Locate the cell with the specified text and output its [X, Y] center coordinate. 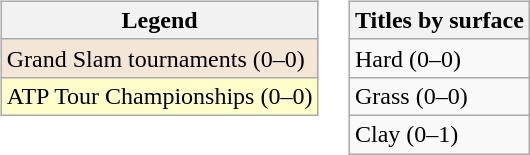
Legend [160, 20]
Titles by surface [439, 20]
Grand Slam tournaments (0–0) [160, 58]
Grass (0–0) [439, 96]
Hard (0–0) [439, 58]
ATP Tour Championships (0–0) [160, 96]
Clay (0–1) [439, 134]
